Capture the cell that displays the provided text and extract its (X, Y) central coordinate. 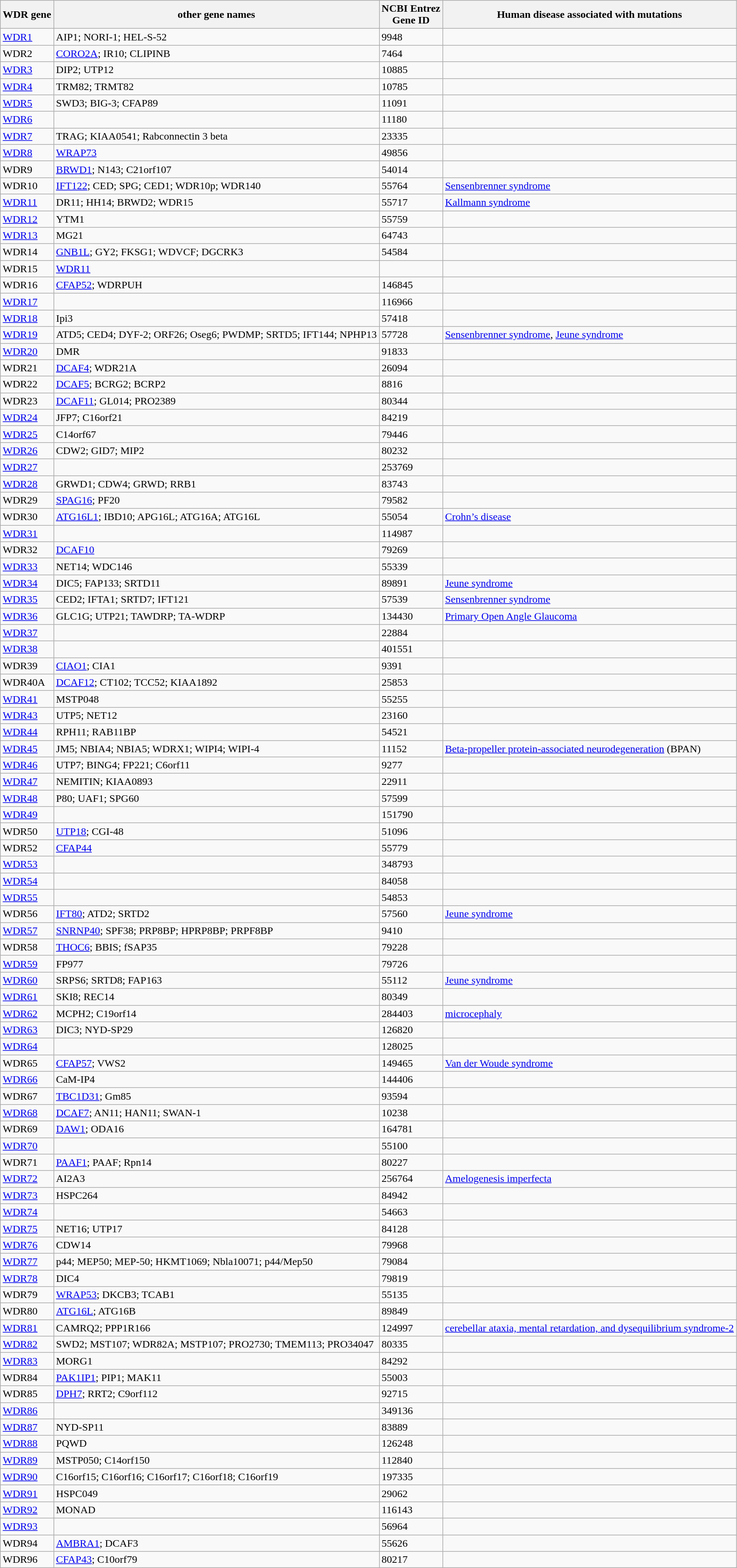
WDR49 (27, 815)
80217 (411, 1560)
144406 (411, 1080)
MSTP050; C14orf150 (216, 1460)
WDR76 (27, 1245)
WDR38 (27, 649)
CIAO1; CIA1 (216, 666)
WDR45 (27, 748)
p44; MEP50; MEP-50; HKMT1069; Nbla10071; p44/Mep50 (216, 1261)
146845 (411, 285)
WDR30 (27, 517)
NYD-SP11 (216, 1427)
WDR85 (27, 1394)
WDR22 (27, 384)
WDR91 (27, 1493)
WDR65 (27, 1063)
DIC5; FAP133; SRTD11 (216, 583)
Kallmann syndrome (589, 202)
WDR44 (27, 732)
CAMRQ2; PPP1R166 (216, 1328)
80227 (411, 1162)
151790 (411, 815)
92715 (411, 1394)
57728 (411, 335)
CED2; IFTA1; SRTD7; IFT121 (216, 600)
SRPS6; SRTD8; FAP163 (216, 980)
WDR96 (27, 1560)
IFT80; ATD2; SRTD2 (216, 914)
WDR71 (27, 1162)
83889 (411, 1427)
55717 (411, 202)
79228 (411, 947)
WDR28 (27, 484)
WDR66 (27, 1080)
WDR31 (27, 534)
WDR37 (27, 633)
80232 (411, 450)
WDR34 (27, 583)
WDR69 (27, 1129)
GLC1G; UTP21; TAWDRP; TA-WDRP (216, 616)
C16orf15; C16orf16; C16orf17; C16orf18; C16orf19 (216, 1477)
UTP18; CGI-48 (216, 831)
7464 (411, 53)
DIC4 (216, 1278)
PQWD (216, 1444)
MCPH2; C19orf14 (216, 1014)
112840 (411, 1460)
WDR13 (27, 236)
11091 (411, 103)
57418 (411, 318)
WDR6 (27, 120)
DMR (216, 351)
HSPC049 (216, 1493)
Van der Woude syndrome (589, 1063)
56964 (411, 1526)
197335 (411, 1477)
55003 (411, 1378)
348793 (411, 864)
WDR56 (27, 914)
JM5; NBIA4; NBIA5; WDRX1; WIPI4; WIPI-4 (216, 748)
WDR24 (27, 417)
WDR17 (27, 302)
WDR84 (27, 1378)
126820 (411, 1030)
WDR55 (27, 897)
WDR58 (27, 947)
other gene names (216, 15)
WDR32 (27, 550)
284403 (411, 1014)
WDR1 (27, 37)
IFT122; CED; SPG; CED1; WDR10p; WDR140 (216, 186)
79582 (411, 500)
114987 (411, 534)
57539 (411, 600)
SKI8; REC14 (216, 997)
55135 (411, 1295)
WDR8 (27, 153)
TRM82; TRMT82 (216, 87)
Amelogenesis imperfecta (589, 1179)
WDR43 (27, 715)
WDR87 (27, 1427)
55764 (411, 186)
MORG1 (216, 1361)
Sensenbrenner syndrome, Jeune syndrome (589, 335)
WDR53 (27, 864)
DPH7; RRT2; C9orf112 (216, 1394)
79968 (411, 1245)
AMBRA1; DCAF3 (216, 1543)
WDR25 (27, 434)
GNB1L; GY2; FKSG1; WDVCF; DGCRK3 (216, 252)
79446 (411, 434)
54014 (411, 169)
89849 (411, 1311)
ATG16L1; IBD10; APG16L; ATG16A; ATG16L (216, 517)
HSPC264 (216, 1195)
WDR29 (27, 500)
CFAP52; WDRPUH (216, 285)
MONAD (216, 1510)
WDR33 (27, 567)
RPH11; RAB11BP (216, 732)
84292 (411, 1361)
Human disease associated with mutations (589, 15)
NET16; UTP17 (216, 1228)
WDR12 (27, 219)
SPAG16; PF20 (216, 500)
microcephaly (589, 1014)
WDR70 (27, 1146)
WDR68 (27, 1113)
WRAP53; DKCB3; TCAB1 (216, 1295)
WDR74 (27, 1212)
JFP7; C16orf21 (216, 417)
WDR4 (27, 87)
149465 (411, 1063)
25853 (411, 682)
TRAG; KIAA0541; Rabconnectin 3 beta (216, 136)
CFAP57; VWS2 (216, 1063)
DCAF7; AN11; HAN11; SWAN-1 (216, 1113)
164781 (411, 1129)
WDR64 (27, 1047)
WDR20 (27, 351)
WDR83 (27, 1361)
9410 (411, 931)
WDR40A (27, 682)
WDR35 (27, 600)
10238 (411, 1113)
CDW2; GID7; MIP2 (216, 450)
WDR2 (27, 53)
YTM1 (216, 219)
DAW1; ODA16 (216, 1129)
29062 (411, 1493)
DCAF5; BCRG2; BCRP2 (216, 384)
WDR47 (27, 782)
10885 (411, 70)
79726 (411, 964)
WDR86 (27, 1411)
WDR88 (27, 1444)
Ipi3 (216, 318)
DCAF11; GL014; PRO2389 (216, 401)
cerebellar ataxia, mental retardation, and dysequilibrium syndrome-2 (589, 1328)
22911 (411, 782)
54663 (411, 1212)
WDR48 (27, 798)
WDR27 (27, 467)
TBC1D31; Gm85 (216, 1096)
AIP1; NORI-1; HEL-S-52 (216, 37)
124997 (411, 1328)
WDR92 (27, 1510)
57560 (411, 914)
89891 (411, 583)
NET14; WDC146 (216, 567)
WDR63 (27, 1030)
ATG16L; ATG16B (216, 1311)
WDR61 (27, 997)
64743 (411, 236)
WDR18 (27, 318)
80335 (411, 1344)
54521 (411, 732)
WDR46 (27, 765)
23335 (411, 136)
WDR15 (27, 269)
83743 (411, 484)
WDR81 (27, 1328)
9277 (411, 765)
WDR9 (27, 169)
9391 (411, 666)
11180 (411, 120)
WDR5 (27, 103)
8816 (411, 384)
54584 (411, 252)
WDR14 (27, 252)
WDR82 (27, 1344)
55255 (411, 699)
Crohn’s disease (589, 517)
PAK1IP1; PIP1; MAK11 (216, 1378)
WDR36 (27, 616)
ATD5; CED4; DYF-2; ORF26; Oseg6; PWDMP; SRTD5; IFT144; NPHP13 (216, 335)
80349 (411, 997)
WDR16 (27, 285)
WDR7 (27, 136)
DCAF4; WDR21A (216, 368)
49856 (411, 153)
MG21 (216, 236)
DCAF12; CT102; TCC52; KIAA1892 (216, 682)
10785 (411, 87)
WDR89 (27, 1460)
84128 (411, 1228)
DR11; HH14; BRWD2; WDR15 (216, 202)
WDR94 (27, 1543)
79269 (411, 550)
PAAF1; PAAF; Rpn14 (216, 1162)
55339 (411, 567)
WDR59 (27, 964)
93594 (411, 1096)
55112 (411, 980)
SNRNP40; SPF38; PRP8BP; HPRP8BP; PRPF8BP (216, 931)
126248 (411, 1444)
WDR93 (27, 1526)
WDR54 (27, 881)
WDR57 (27, 931)
55054 (411, 517)
C14orf67 (216, 434)
WDR80 (27, 1311)
P80; UAF1; SPG60 (216, 798)
UTP5; NET12 (216, 715)
NCBI Entrez Gene ID (411, 15)
55100 (411, 1146)
79084 (411, 1261)
84942 (411, 1195)
23160 (411, 715)
128025 (411, 1047)
116143 (411, 1510)
CFAP43; C10orf79 (216, 1560)
AI2A3 (216, 1179)
401551 (411, 649)
51096 (411, 831)
54853 (411, 897)
9948 (411, 37)
CDW14 (216, 1245)
CaM-IP4 (216, 1080)
WDR19 (27, 335)
WDR52 (27, 848)
WDR73 (27, 1195)
WDR41 (27, 699)
55779 (411, 848)
THOC6; BBIS; fSAP35 (216, 947)
Primary Open Angle Glaucoma (589, 616)
DIP2; UTP12 (216, 70)
WDR50 (27, 831)
WDR23 (27, 401)
26094 (411, 368)
11152 (411, 748)
DCAF10 (216, 550)
Beta-propeller protein-associated neurodegeneration (BPAN) (589, 748)
349136 (411, 1411)
57599 (411, 798)
WDR67 (27, 1096)
MSTP048 (216, 699)
SWD3; BIG-3; CFAP89 (216, 103)
WDR90 (27, 1477)
WDR39 (27, 666)
CORO2A; IR10; CLIPINB (216, 53)
84058 (411, 881)
WDR10 (27, 186)
FP977 (216, 964)
WDR78 (27, 1278)
WDR75 (27, 1228)
91833 (411, 351)
116966 (411, 302)
134430 (411, 616)
WRAP73 (216, 153)
WDR gene (27, 15)
55626 (411, 1543)
WDR77 (27, 1261)
WDR60 (27, 980)
SWD2; MST107; WDR82A; MSTP107; PRO2730; TMEM113; PRO34047 (216, 1344)
256764 (411, 1179)
80344 (411, 401)
WDR79 (27, 1295)
WDR21 (27, 368)
GRWD1; CDW4; GRWD; RRB1 (216, 484)
79819 (411, 1278)
253769 (411, 467)
UTP7; BING4; FP221; C6orf11 (216, 765)
84219 (411, 417)
WDR62 (27, 1014)
22884 (411, 633)
BRWD1; N143; C21orf107 (216, 169)
NEMITIN; KIAA0893 (216, 782)
55759 (411, 219)
WDR3 (27, 70)
WDR72 (27, 1179)
CFAP44 (216, 848)
WDR26 (27, 450)
DIC3; NYD-SP29 (216, 1030)
